For the text-containing cell, return its midpoint in [x, y] coordinate format. 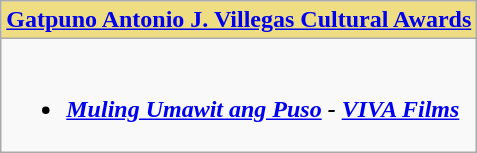
Gatpuno Antonio J. Villegas Cultural Awards [239, 20]
Muling Umawit ang Puso - VIVA Films [239, 96]
